For the text-containing cell, return its midpoint in (x, y) coordinate format. 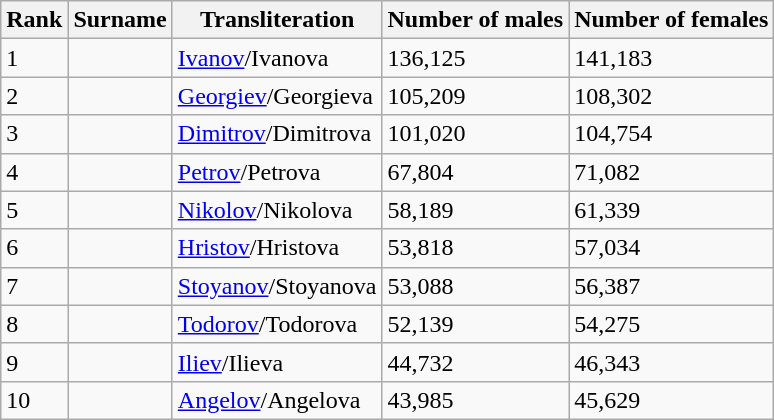
10 (34, 400)
9 (34, 362)
Number of females (672, 20)
43,985 (476, 400)
Petrov/Petrova (277, 172)
Number of males (476, 20)
Stoyanov/Stoyanova (277, 286)
52,139 (476, 324)
Angelov/Angelova (277, 400)
Nikolov/Nikolova (277, 210)
46,343 (672, 362)
Georgiev/Georgieva (277, 96)
101,020 (476, 134)
141,183 (672, 58)
53,818 (476, 248)
1 (34, 58)
56,387 (672, 286)
Rank (34, 20)
Todorov/Todorova (277, 324)
2 (34, 96)
71,082 (672, 172)
5 (34, 210)
Hristov/Hristova (277, 248)
105,209 (476, 96)
104,754 (672, 134)
Dimitrov/Dimitrova (277, 134)
Surname (120, 20)
136,125 (476, 58)
Transliteration (277, 20)
3 (34, 134)
8 (34, 324)
67,804 (476, 172)
58,189 (476, 210)
57,034 (672, 248)
Iliev/Ilieva (277, 362)
108,302 (672, 96)
Ivanov/Ivanova (277, 58)
54,275 (672, 324)
53,088 (476, 286)
7 (34, 286)
44,732 (476, 362)
45,629 (672, 400)
6 (34, 248)
4 (34, 172)
61,339 (672, 210)
